Return the (X, Y) coordinate for the center point of the cell that contains the specified text.  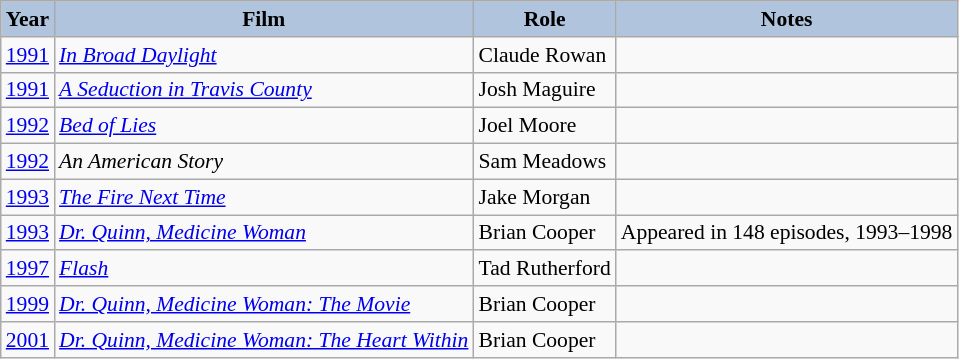
Josh Maguire (544, 90)
1999 (28, 304)
Flash (264, 269)
Claude Rowan (544, 55)
In Broad Daylight (264, 55)
An American Story (264, 162)
1997 (28, 269)
Sam Meadows (544, 162)
Joel Moore (544, 126)
A Seduction in Travis County (264, 90)
Notes (787, 19)
Dr. Quinn, Medicine Woman: The Movie (264, 304)
Dr. Quinn, Medicine Woman (264, 233)
Role (544, 19)
Film (264, 19)
Jake Morgan (544, 197)
2001 (28, 340)
The Fire Next Time (264, 197)
Tad Rutherford (544, 269)
Bed of Lies (264, 126)
Appeared in 148 episodes, 1993–1998 (787, 233)
Year (28, 19)
Dr. Quinn, Medicine Woman: The Heart Within (264, 340)
